Extract the [X, Y] coordinate from the center of the cell holding the provided text.  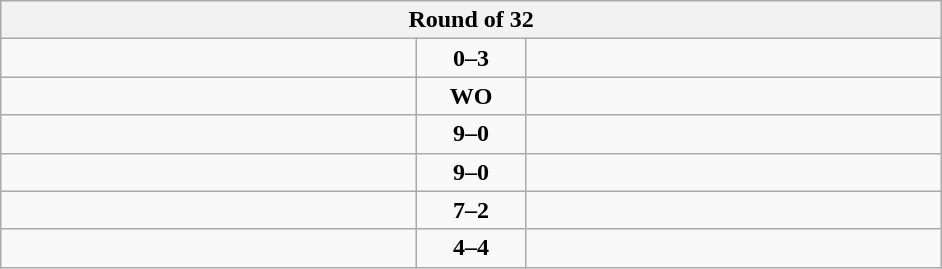
0–3 [472, 58]
WO [472, 96]
7–2 [472, 210]
4–4 [472, 248]
Round of 32 [472, 20]
